Return the [X, Y] coordinate for the center point of the cell that contains the specified text.  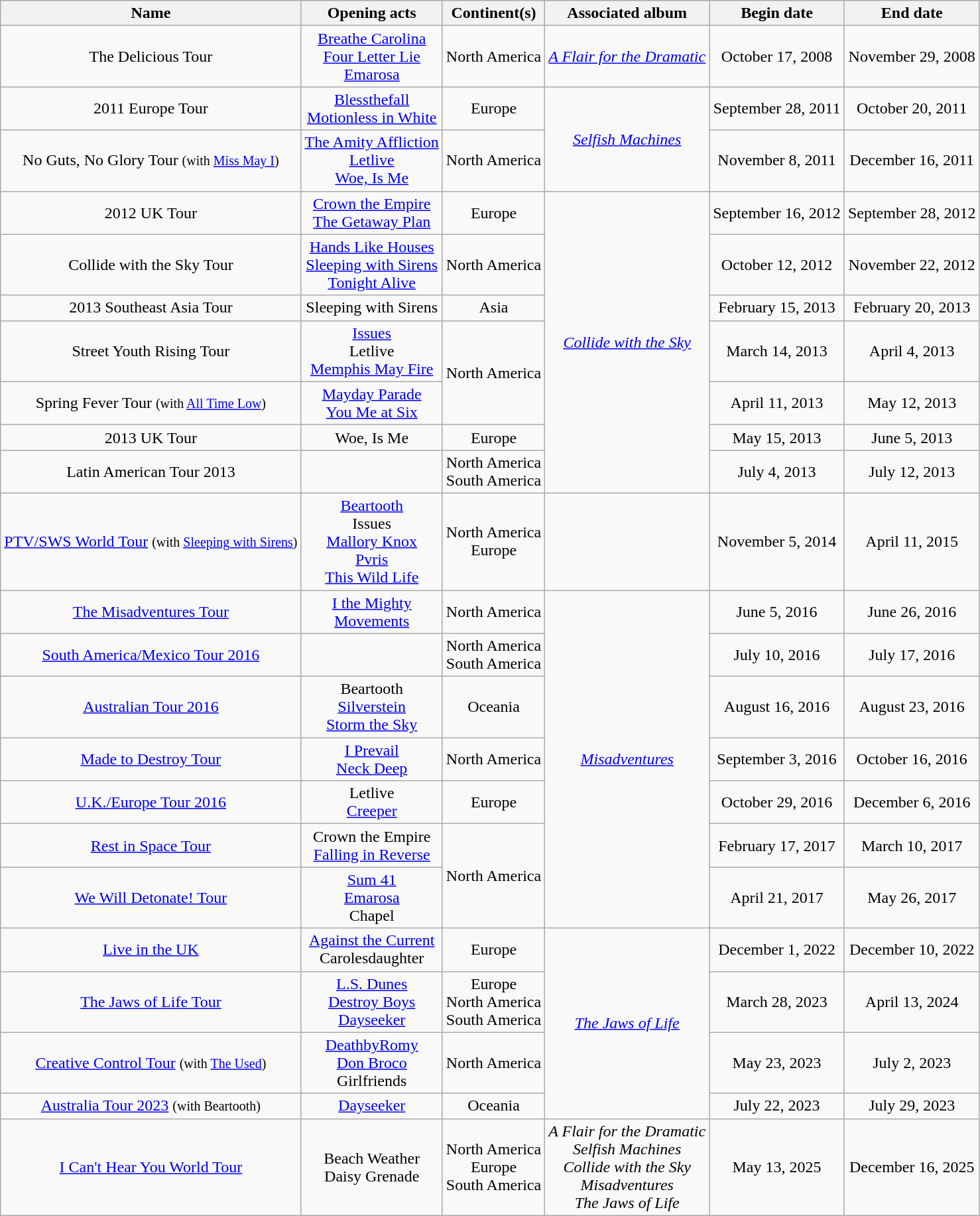
I the MightyMovements [371, 612]
July 4, 2013 [777, 471]
Breathe CarolinaFour Letter LieEmarosa [371, 56]
2013 UK Tour [151, 437]
LetliveCreeper [371, 803]
L.S. DunesDestroy BoysDayseeker [371, 1002]
I Can't Hear You World Tour [151, 1167]
Woe, Is Me [371, 437]
Collide with the Sky Tour [151, 265]
Continent(s) [493, 13]
Asia [493, 308]
The Misadventures Tour [151, 612]
Mayday ParadeYou Me at Six [371, 403]
September 16, 2012 [777, 212]
South America/Mexico Tour 2016 [151, 655]
July 12, 2013 [912, 471]
April 4, 2013 [912, 351]
December 1, 2022 [777, 950]
December 6, 2016 [912, 803]
2011 Europe Tour [151, 109]
May 23, 2023 [777, 1063]
2012 UK Tour [151, 212]
April 13, 2024 [912, 1002]
May 15, 2013 [777, 437]
October 12, 2012 [777, 265]
July 29, 2023 [912, 1106]
Rest in Space Tour [151, 845]
May 12, 2013 [912, 403]
EuropeNorth AmericaSouth America [493, 1002]
Name [151, 13]
Selfish Machines [627, 139]
DeathbyRomyDon BrocoGirlfriends [371, 1063]
February 20, 2013 [912, 308]
July 22, 2023 [777, 1106]
IssuesLetliveMemphis May Fire [371, 351]
Begin date [777, 13]
April 21, 2017 [777, 898]
Made to Destroy Tour [151, 759]
Dayseeker [371, 1106]
A Flair for the DramaticSelfish MachinesCollide with the SkyMisadventuresThe Jaws of Life [627, 1167]
Crown the EmpireThe Getaway Plan [371, 212]
June 5, 2016 [777, 612]
Misadventures [627, 759]
BeartoothSilversteinStorm the Sky [371, 707]
October 20, 2011 [912, 109]
No Guts, No Glory Tour (with Miss May I) [151, 161]
U.K./Europe Tour 2016 [151, 803]
March 14, 2013 [777, 351]
November 8, 2011 [777, 161]
Street Youth Rising Tour [151, 351]
April 11, 2015 [912, 541]
August 16, 2016 [777, 707]
July 17, 2016 [912, 655]
The Amity AfflictionLetliveWoe, Is Me [371, 161]
July 2, 2023 [912, 1063]
October 17, 2008 [777, 56]
Live in the UK [151, 950]
2013 Southeast Asia Tour [151, 308]
Latin American Tour 2013 [151, 471]
November 5, 2014 [777, 541]
May 26, 2017 [912, 898]
April 11, 2013 [777, 403]
We Will Detonate! Tour [151, 898]
February 17, 2017 [777, 845]
Beach WeatherDaisy Grenade [371, 1167]
September 28, 2012 [912, 212]
Against the CurrentCarolesdaughter [371, 950]
Crown the EmpireFalling in Reverse [371, 845]
March 10, 2017 [912, 845]
March 28, 2023 [777, 1002]
December 16, 2011 [912, 161]
Hands Like HousesSleeping with SirensTonight Alive [371, 265]
November 29, 2008 [912, 56]
I PrevailNeck Deep [371, 759]
End date [912, 13]
Creative Control Tour (with The Used) [151, 1063]
Sum 41EmarosaChapel [371, 898]
North AmericaEuropeSouth America [493, 1167]
North AmericaEurope [493, 541]
May 13, 2025 [777, 1167]
December 16, 2025 [912, 1167]
August 23, 2016 [912, 707]
September 3, 2016 [777, 759]
February 15, 2013 [777, 308]
The Jaws of Life [627, 1023]
December 10, 2022 [912, 950]
July 10, 2016 [777, 655]
The Jaws of Life Tour [151, 1002]
The Delicious Tour [151, 56]
Australian Tour 2016 [151, 707]
June 26, 2016 [912, 612]
October 16, 2016 [912, 759]
Sleeping with Sirens [371, 308]
November 22, 2012 [912, 265]
October 29, 2016 [777, 803]
PTV/SWS World Tour (with Sleeping with Sirens) [151, 541]
BlessthefallMotionless in White [371, 109]
A Flair for the Dramatic [627, 56]
Collide with the Sky [627, 342]
Associated album [627, 13]
Australia Tour 2023 (with Beartooth) [151, 1106]
September 28, 2011 [777, 109]
June 5, 2013 [912, 437]
Spring Fever Tour (with All Time Low) [151, 403]
Opening acts [371, 13]
BeartoothIssuesMallory KnoxPvrisThis Wild Life [371, 541]
